Locate the cell with the specified text and output its [X, Y] center coordinate. 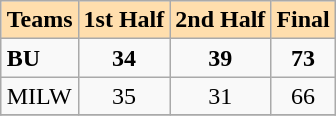
34 [124, 58]
2nd Half [220, 20]
Final [303, 20]
31 [220, 96]
BU [40, 58]
MILW [40, 96]
66 [303, 96]
73 [303, 58]
Teams [40, 20]
1st Half [124, 20]
35 [124, 96]
39 [220, 58]
